Search for the cell housing the specified text and yield its (X, Y) center coordinate. 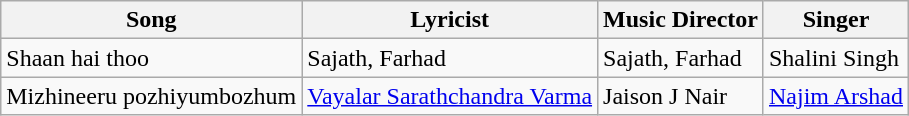
Music Director (681, 20)
Lyricist (450, 20)
Shaan hai thoo (152, 58)
Mizhineeru pozhiyumbozhum (152, 96)
Najim Arshad (836, 96)
Song (152, 20)
Vayalar Sarathchandra Varma (450, 96)
Shalini Singh (836, 58)
Jaison J Nair (681, 96)
Singer (836, 20)
